Search for the cell housing the specified text and yield its [X, Y] center coordinate. 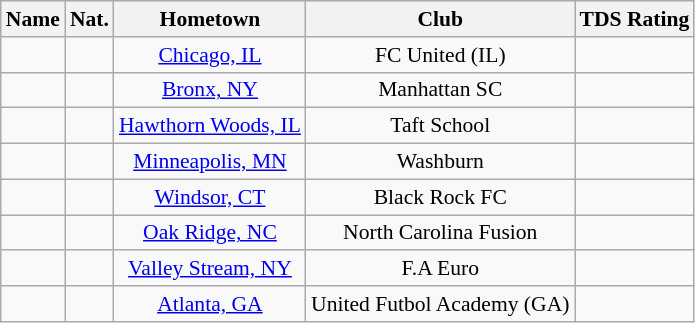
Club [440, 19]
Black Rock FC [440, 197]
Minneapolis, MN [210, 162]
United Futbol Academy (GA) [440, 304]
Oak Ridge, NC [210, 233]
North Carolina Fusion [440, 233]
Washburn [440, 162]
F.A Euro [440, 269]
Manhattan SC [440, 90]
Valley Stream, NY [210, 269]
TDS Rating [634, 19]
Taft School [440, 126]
Name [33, 19]
Bronx, NY [210, 90]
Hometown [210, 19]
FC United (IL) [440, 55]
Atlanta, GA [210, 304]
Nat. [90, 19]
Windsor, CT [210, 197]
Hawthorn Woods, IL [210, 126]
Chicago, IL [210, 55]
